Return [X, Y] of the center of cell containing provided text 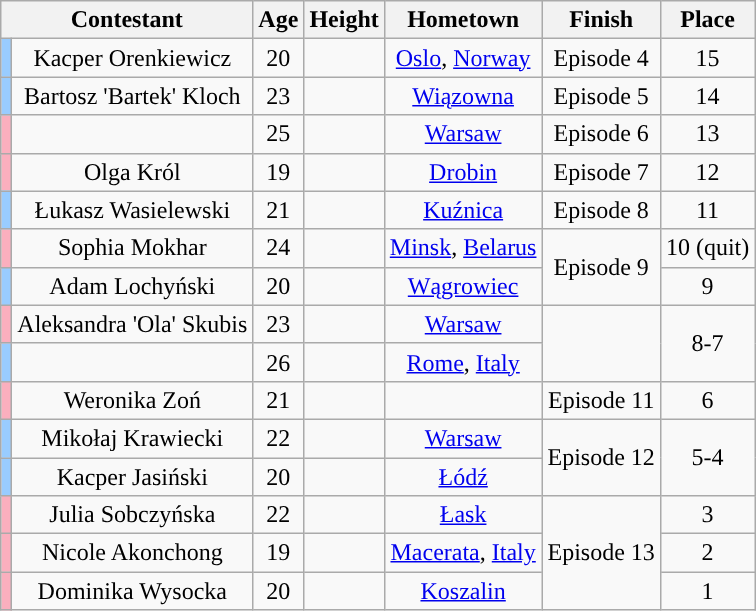
Nicole Akonchong [132, 553]
Wiązowna [463, 96]
Rome, Italy [463, 362]
2 [707, 553]
13 [707, 134]
3 [707, 515]
Episode 4 [601, 58]
Episode 13 [601, 553]
Bartosz 'Bartek' Kloch [132, 96]
Height [344, 20]
Sophia Mokhar [132, 248]
Place [707, 20]
Kuźnica [463, 210]
Weronika Zoń [132, 400]
9 [707, 286]
Episode 5 [601, 96]
Łukasz Wasielewski [132, 210]
Macerata, Italy [463, 553]
6 [707, 400]
8-7 [707, 343]
Dominika Wysocka [132, 591]
14 [707, 96]
Episode 6 [601, 134]
Episode 7 [601, 172]
Episode 9 [601, 267]
25 [278, 134]
Finish [601, 20]
26 [278, 362]
Adam Lochyński [132, 286]
24 [278, 248]
10 (quit) [707, 248]
Julia Sobczyńska [132, 515]
Olga Król [132, 172]
5-4 [707, 457]
Oslo, Norway [463, 58]
1 [707, 591]
15 [707, 58]
Drobin [463, 172]
Aleksandra 'Ola' Skubis [132, 324]
Contestant [127, 20]
Koszalin [463, 591]
Wągrowiec [463, 286]
Minsk, Belarus [463, 248]
Episode 8 [601, 210]
Mikołaj Krawiecki [132, 438]
11 [707, 210]
Hometown [463, 20]
Episode 12 [601, 457]
12 [707, 172]
Age [278, 20]
Kacper Orenkiewicz [132, 58]
Kacper Jasiński [132, 477]
Łódź [463, 477]
Episode 11 [601, 400]
Łask [463, 515]
